Pinpoint the cell where the given text exists, returning its [X, Y] midpoint coordinate. 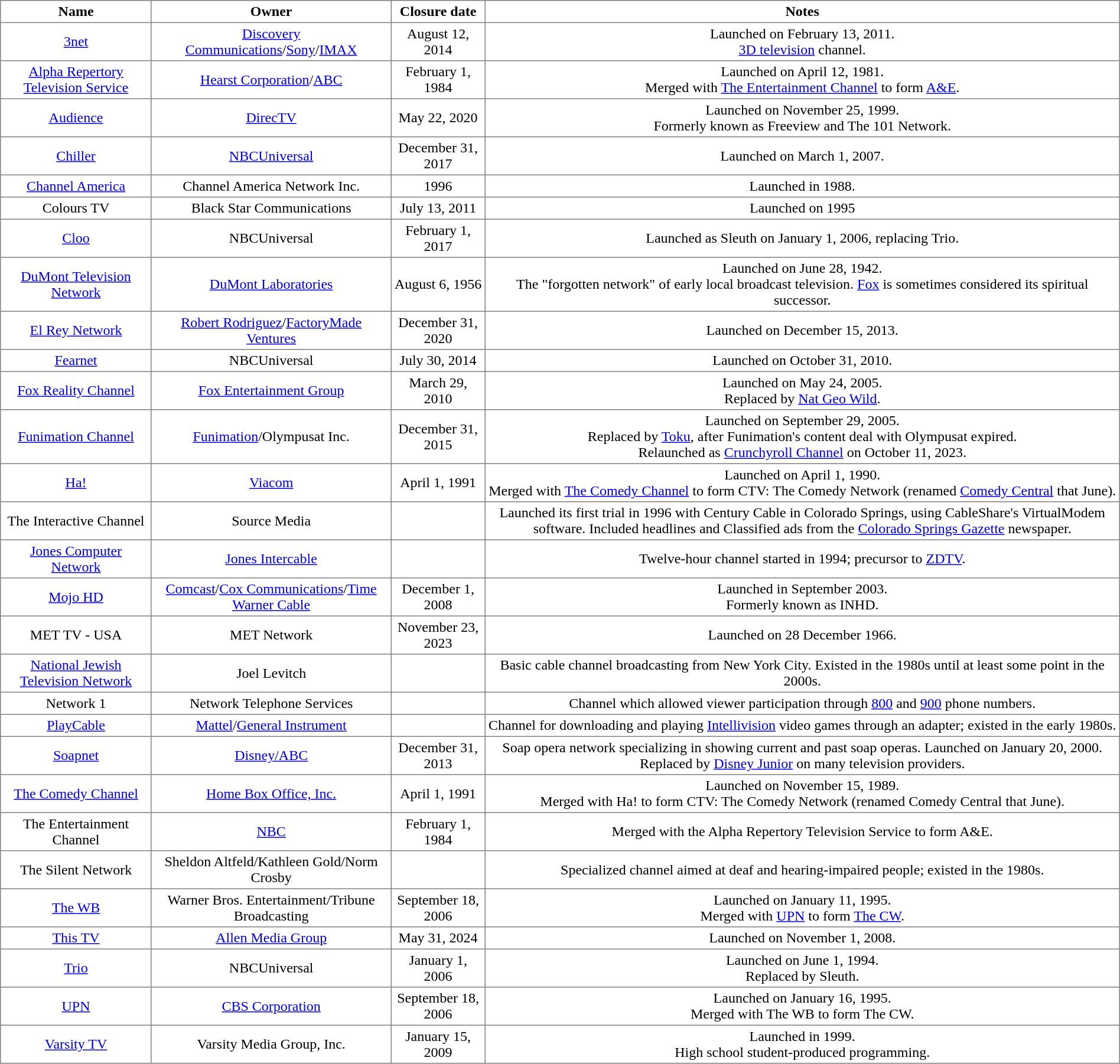
Basic cable channel broadcasting from New York City. Existed in the 1980s until at least some point in the 2000s. [802, 673]
Funimation Channel [76, 437]
1996 [438, 186]
The Interactive Channel [76, 521]
July 13, 2011 [438, 208]
Network Telephone Services [271, 703]
May 22, 2020 [438, 118]
DirecTV [271, 118]
Chiller [76, 156]
August 6, 1956 [438, 285]
Home Box Office, Inc. [271, 794]
Fearnet [76, 361]
Fox Entertainment Group [271, 390]
Funimation/Olympusat Inc. [271, 437]
Name [76, 12]
January 15, 2009 [438, 1044]
Launched on April 1, 1990.Merged with The Comedy Channel to form CTV: The Comedy Network (renamed Comedy Central that June). [802, 482]
Mattel/General Instrument [271, 726]
Channel which allowed viewer participation through 800 and 900 phone numbers. [802, 703]
Network 1 [76, 703]
NBC [271, 831]
Launched on June 28, 1942.The "forgotten network" of early local broadcast television. Fox is sometimes considered its spiritual successor. [802, 285]
Launched on November 25, 1999.Formerly known as Freeview and The 101 Network. [802, 118]
Viacom [271, 482]
Twelve-hour channel started in 1994; precursor to ZDTV. [802, 559]
Launched on May 24, 2005.Replaced by Nat Geo Wild. [802, 390]
DuMont Laboratories [271, 285]
Launched on November 15, 1989.Merged with Ha! to form CTV: The Comedy Network (renamed Comedy Central that June). [802, 794]
Comcast/Cox Communications/Time Warner Cable [271, 597]
Discovery Communications/Sony/IMAX [271, 41]
Varsity TV [76, 1044]
Hearst Corporation/ABC [271, 80]
Jones Computer Network [76, 559]
Channel America Network Inc. [271, 186]
Mojo HD [76, 597]
Channel for downloading and playing Intellivision video games through an adapter; existed in the early 1980s. [802, 726]
Robert Rodriguez/FactoryMade Ventures [271, 330]
March 29, 2010 [438, 390]
December 1, 2008 [438, 597]
Joel Levitch [271, 673]
Launched on 28 December 1966. [802, 635]
December 31, 2020 [438, 330]
Source Media [271, 521]
Launched as Sleuth on January 1, 2006, replacing Trio. [802, 238]
Launched in 1999.High school student-produced programming. [802, 1044]
Launched on 1995 [802, 208]
Launched on October 31, 2010. [802, 361]
May 31, 2024 [438, 938]
Black Star Communications [271, 208]
February 1, 2017 [438, 238]
Channel America [76, 186]
CBS Corporation [271, 1006]
Launched on December 15, 2013. [802, 330]
Varsity Media Group, Inc. [271, 1044]
Launched on February 13, 2011.3D television channel. [802, 41]
PlayCable [76, 726]
Launched on March 1, 2007. [802, 156]
El Rey Network [76, 330]
Disney/ABC [271, 755]
Closure date [438, 12]
Launched on January 11, 1995.Merged with UPN to form The CW. [802, 908]
Launched on June 1, 1994.Replaced by Sleuth. [802, 968]
3net [76, 41]
National Jewish Television Network [76, 673]
Alpha Repertory Television Service [76, 80]
The Entertainment Channel [76, 831]
MET TV - USA [76, 635]
MET Network [271, 635]
Ha! [76, 482]
DuMont Television Network [76, 285]
Launched on January 16, 1995.Merged with The WB to form The CW. [802, 1006]
November 23, 2023 [438, 635]
August 12, 2014 [438, 41]
Launched on April 12, 1981.Merged with The Entertainment Channel to form A&E. [802, 80]
Launched on November 1, 2008. [802, 938]
The WB [76, 908]
The Silent Network [76, 870]
Trio [76, 968]
Merged with the Alpha Repertory Television Service to form A&E. [802, 831]
Launched in 1988. [802, 186]
This TV [76, 938]
Soapnet [76, 755]
December 31, 2015 [438, 437]
Notes [802, 12]
Fox Reality Channel [76, 390]
Launched in September 2003.Formerly known as INHD. [802, 597]
December 31, 2017 [438, 156]
UPN [76, 1006]
July 30, 2014 [438, 361]
Sheldon Altfeld/Kathleen Gold/Norm Crosby [271, 870]
Owner [271, 12]
Audience [76, 118]
The Comedy Channel [76, 794]
January 1, 2006 [438, 968]
Specialized channel aimed at deaf and hearing-impaired people; existed in the 1980s. [802, 870]
Allen Media Group [271, 938]
Jones Intercable [271, 559]
Warner Bros. Entertainment/Tribune Broadcasting [271, 908]
December 31, 2013 [438, 755]
Cloo [76, 238]
Colours TV [76, 208]
